Detect which cell encompasses the target text, then output its [X, Y] center coordinate. 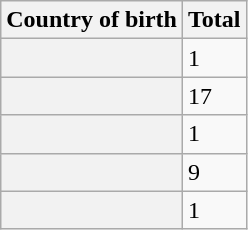
17 [214, 96]
Total [214, 20]
Country of birth [92, 20]
9 [214, 172]
